Determine the [X, Y] coordinate at the center of the cell enclosing the given text.  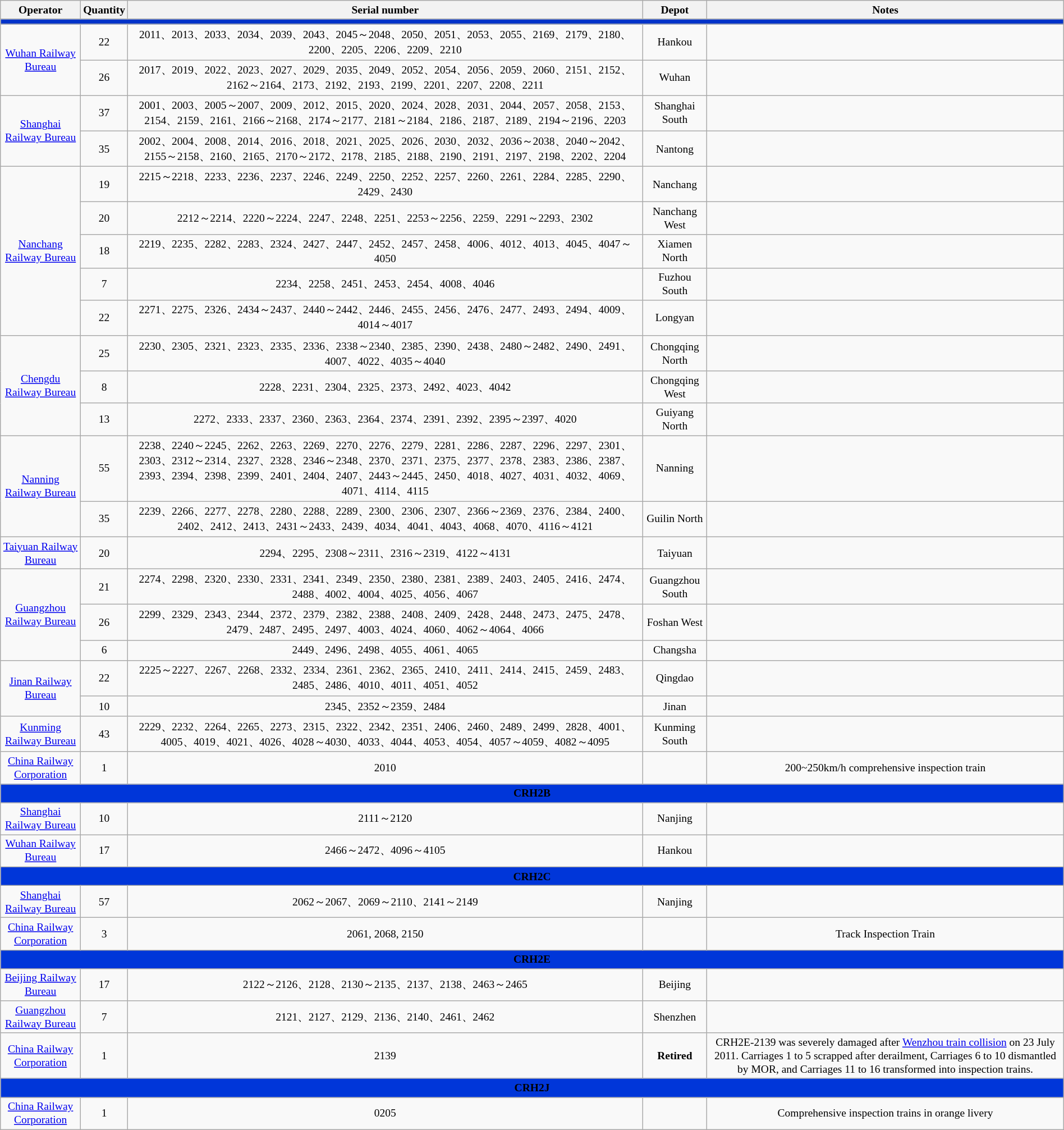
Chengdu Railway Bureau [40, 386]
Beijing [675, 985]
Longyan [675, 318]
2062～2067、2069～2110、2141～2149 [385, 902]
2230、2305、2321、2323、2335、2336、2338～2340、2385、2390、2438、2480～2482、2490、2491、4007、4022、4035～4040 [385, 354]
13 [104, 419]
18 [104, 251]
Nanning [675, 468]
Guilin North [675, 519]
2017、2019、2022、2023、2027、2029、2035、2049、2052、2054、2056、2059、2060、2151、2152、2162～2164、2173、2192、2193、2199、2201、2207、2208、2211 [385, 77]
37 [104, 113]
55 [104, 468]
CRH2B [532, 793]
200~250km/h comprehensive inspection train [886, 768]
Operator [40, 10]
Retired [675, 1055]
Guiyang North [675, 419]
Xiamen North [675, 251]
Changsha [675, 650]
2272、2333、2337、2360、2363、2364、2374、2391、2392、2395～2397、4020 [385, 419]
2002、2004、2008、2014、2016、2018、2021、2025、2026、2030、2032、2036～2038、2040～2042、2155～2158、2160、2165、2170～2172、2178、2185、2188、2190、2191、2197、2198、2202、2204 [385, 148]
25 [104, 354]
2001、2003、2005～2007、2009、2012、2015、2020、2024、2028、2031、2044、2057、2058、2153、2154、2159、2161、2166～2168、2174～2177、2181～2184、2186、2187、2189、2194～2196、2203 [385, 113]
Depot [675, 10]
Guangzhou South [675, 587]
Chongqing West [675, 387]
Fuzhou South [675, 284]
43 [104, 734]
2011、2013、2033、2034、2039、2043、2045～2048、2050、2051、2053、2055、2169、2179、2180、2200、2205、2206、2209、2210 [385, 42]
2215～2218、2233、2236、2237、2246、2249、2250、2252、2257、2260、2261、2284、2285、2290、2429、2430 [385, 184]
Nantong [675, 148]
2212～2214、2220～2224、2247、2248、2251、2253～2256、2259、2291～2293、2302 [385, 218]
Track Inspection Train [886, 934]
0205 [385, 1114]
Jinan [675, 706]
CRH2J [532, 1088]
Kunming Railway Bureau [40, 734]
Nanning Railway Bureau [40, 486]
3 [104, 934]
Chongqing North [675, 354]
2010 [385, 768]
Notes [886, 10]
2234、2258、2451、2453、2454、4008、4046 [385, 284]
57 [104, 902]
2228、2231、2304、2325、2373、2492、4023、4042 [385, 387]
2121、2127、2129、2136、2140、2461、2462 [385, 1017]
2345、2352～2359、2484 [385, 706]
2122～2126、2128、2130～2135、2137、2138、2463～2465 [385, 985]
Nanchang West [675, 218]
Taiyuan Railway Bureau [40, 552]
6 [104, 650]
2466～2472、4096～4105 [385, 851]
2274、2298、2320、2330、2331、2341、2349、2350、2380、2381、2389、2403、2405、2416、2474、2488、4002、4004、4025、4056、4067 [385, 587]
Wuhan [675, 77]
Foshan West [675, 622]
CRH2C [532, 876]
Beijing Railway Bureau [40, 985]
Taiyuan [675, 552]
Comprehensive inspection trains in orange livery [886, 1114]
8 [104, 387]
21 [104, 587]
Kunming South [675, 734]
CRH2E [532, 959]
Shenzhen [675, 1017]
19 [104, 184]
2299、2329、2343、2344、2372、2379、2382、2388、2408、2409、2428、2448、2473、2475、2478、2479、2487、2495、2497、4003、4024、4060、4062～4064、4066 [385, 622]
Serial number [385, 10]
2139 [385, 1055]
Qingdao [675, 678]
2449、2496、2498、4055、4061、4065 [385, 650]
2294、2295、2308～2311、2316～2319、4122～4131 [385, 552]
2229、2232、2264、2265、2273、2315、2322、2342、2351、2406、2460、2489、2499、2828、4001、4005、4019、4021、4026、4028～4030、4033、4044、4053、4054、4057～4059、4082～4095 [385, 734]
Nanchang Railway Bureau [40, 250]
2239、2266、2277、2278、2280、2288、2289、2300、2306、2307、2366～2369、2376、2384、2400、2402、2412、2413、2431～2433、2439、4034、4041、4043、4068、4070、4116～4121 [385, 519]
2219、2235、2282、2283、2324、2427、2447、2452、2457、2458、4006、4012、4013、4045、4047～4050 [385, 251]
Nanchang [675, 184]
2271、2275、2326、2434～2437、2440～2442、2446、2455、2456、2476、2477、2493、2494、4009、4014～4017 [385, 318]
Shanghai South [675, 113]
Quantity [104, 10]
2061, 2068, 2150 [385, 934]
Jinan Railway Bureau [40, 688]
2111～2120 [385, 818]
2225～2227、2267、2268、2332、2334、2361、2362、2365、2410、2411、2414、2415、2459、2483、2485、2486、4010、4011、4051、4052 [385, 678]
